Capture the cell that displays the provided text and extract its [x, y] central coordinate. 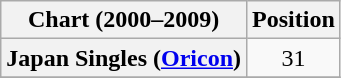
Chart (2000–2009) [124, 20]
Japan Singles (Oricon) [124, 58]
Position [294, 20]
31 [294, 58]
